Locate the cell with the specified text and output its [x, y] center coordinate. 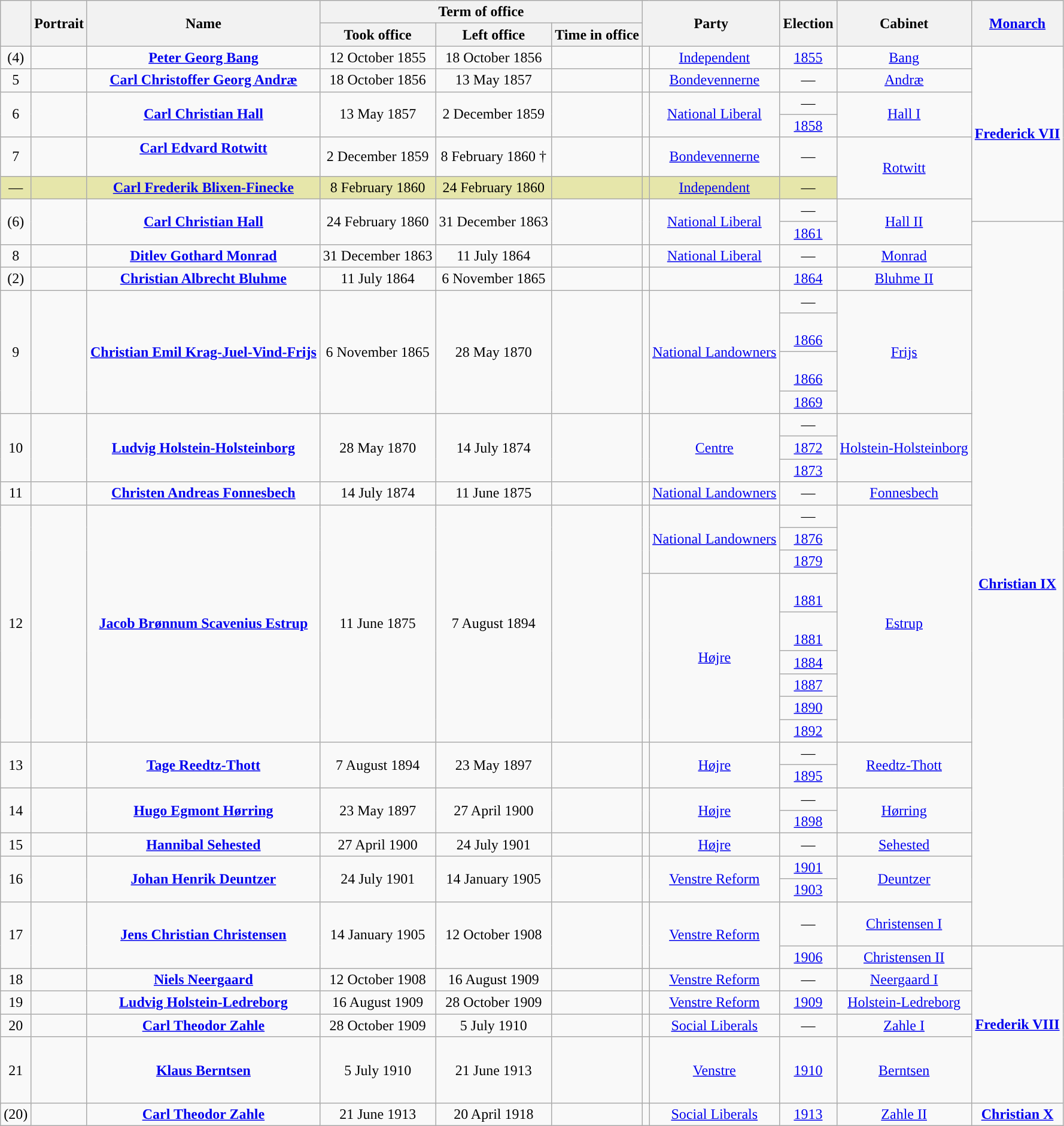
Term of office [481, 12]
Rotwitt [904, 168]
1873 [808, 471]
10 [16, 448]
Holstein-Holsteinborg [904, 448]
15 [16, 845]
Deuntzer [904, 879]
Peter Georg Bang [203, 57]
1861 [808, 233]
5 [16, 80]
1869 [808, 402]
Christen Andreas Fonnesbech [203, 493]
Zahle II [904, 1115]
20 April 1918 [494, 1115]
Took office [378, 35]
1901 [808, 867]
Ludvig Holstein-Holsteinborg [203, 448]
20 [16, 1025]
14 [16, 811]
Carl Edvard Rotwitt [203, 157]
Christensen I [904, 924]
1855 [808, 57]
(6) [16, 221]
Frederik VIII [1017, 1025]
Holstein-Ledreborg [904, 1003]
Time in office [597, 35]
Johan Henrik Deuntzer [203, 879]
Christian Albrecht Bluhme [203, 278]
Neergaard I [904, 980]
Berntsen [904, 1070]
(20) [16, 1115]
Left office [494, 35]
Hugo Egmont Hørring [203, 811]
Tage Reedtz-Thott [203, 765]
1906 [808, 957]
1884 [808, 662]
1910 [808, 1070]
1890 [808, 708]
Christian X [1017, 1115]
1876 [808, 539]
Bluhme II [904, 278]
Klaus Berntsen [203, 1070]
1903 [808, 890]
Hørring [904, 811]
Bang [904, 57]
Estrup [904, 624]
1913 [808, 1115]
18 [16, 980]
12 October 1855 [378, 57]
Frederick VII [1017, 134]
Niels Neergaard [203, 980]
Hall II [904, 221]
(4) [16, 57]
Christian Emil Krag-Juel-Vind-Frijs [203, 351]
1895 [808, 776]
Christensen II [904, 957]
Venstre [715, 1070]
17 [16, 935]
Hannibal Sehested [203, 845]
Cabinet [904, 23]
Centre [715, 448]
1858 [808, 126]
1898 [808, 822]
8 February 1860 † [494, 157]
Jens Christian Christensen [203, 935]
7 [16, 157]
Ludvig Holstein-Ledreborg [203, 1003]
16 [16, 879]
Andræ [904, 80]
Monarch [1017, 23]
8 [16, 256]
1879 [808, 562]
12 [16, 624]
Party [711, 23]
19 [16, 1003]
Name [203, 23]
Carl Frederik Blixen-Finecke [203, 187]
Reedtz-Thott [904, 765]
11 [16, 493]
Ditlev Gothard Monrad [203, 256]
1887 [808, 685]
Portrait [59, 23]
6 [16, 114]
Hall I [904, 114]
9 [16, 351]
Fonnesbech [904, 493]
21 [16, 1070]
1892 [808, 731]
1872 [808, 448]
Election [808, 23]
(2) [16, 278]
Frijs [904, 351]
Monrad [904, 256]
Christian IX [1017, 583]
1909 [808, 1003]
Zahle I [904, 1025]
13 [16, 765]
1864 [808, 278]
8 February 1860 [378, 187]
Sehested [904, 845]
Jacob Brønnum Scavenius Estrup [203, 624]
Carl Christoffer Georg Andræ [203, 80]
